Determine the [x, y] coordinate at the center of the cell enclosing the given text.  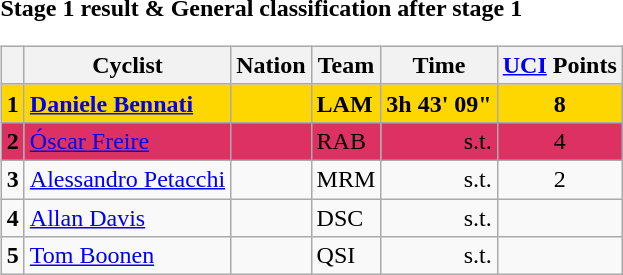
3 [12, 179]
UCI Points [560, 65]
3h 43' 09" [439, 103]
Daniele Bennati [127, 103]
5 [12, 256]
Time [439, 65]
MRM [346, 179]
DSC [346, 217]
Tom Boonen [127, 256]
QSI [346, 256]
8 [560, 103]
Alessandro Petacchi [127, 179]
Cyclist [127, 65]
Óscar Freire [127, 141]
Team [346, 65]
Allan Davis [127, 217]
RAB [346, 141]
Nation [271, 65]
LAM [346, 103]
1 [12, 103]
